For the text-containing cell, return its midpoint in [X, Y] coordinate format. 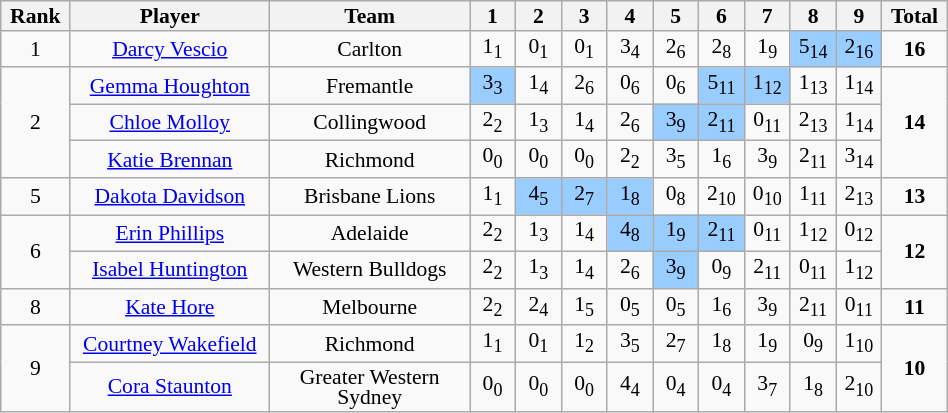
3 [584, 16]
Katie Brennan [170, 160]
Team [370, 16]
Courtney Wakefield [170, 344]
010 [767, 196]
Kate Hore [170, 308]
15 [584, 308]
Isabel Huntington [170, 270]
Western Bulldogs [370, 270]
37 [767, 386]
314 [859, 160]
24 [538, 308]
Rank [36, 16]
Brisbane Lions [370, 196]
Melbourne [370, 308]
511 [722, 86]
33 [493, 86]
111 [813, 196]
Carlton [370, 50]
012 [859, 234]
10 [914, 369]
514 [813, 50]
Adelaide [370, 234]
Player [170, 16]
Erin Phillips [170, 234]
216 [859, 50]
110 [859, 344]
113 [813, 86]
Fremantle [370, 86]
4 [630, 16]
7 [767, 16]
Darcy Vescio [170, 50]
34 [630, 50]
Total [914, 16]
44 [630, 386]
Chloe Molloy [170, 122]
48 [630, 234]
Greater Western Sydney [370, 386]
08 [676, 196]
28 [722, 50]
Dakota Davidson [170, 196]
Collingwood [370, 122]
45 [538, 196]
Gemma Houghton [170, 86]
Cora Staunton [170, 386]
